Capture the cell that displays the provided text and extract its [x, y] central coordinate. 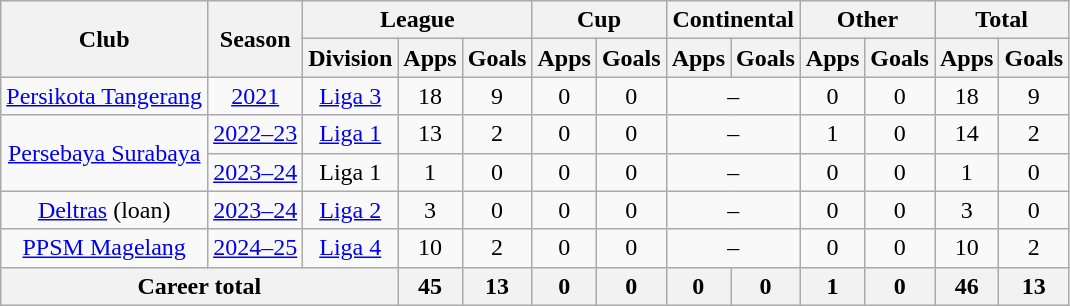
2021 [256, 96]
2022–23 [256, 134]
Persikota Tangerang [104, 96]
Other [867, 20]
45 [430, 286]
League [418, 20]
Career total [200, 286]
Total [1001, 20]
PPSM Magelang [104, 248]
Liga 3 [350, 96]
Persebaya Surabaya [104, 153]
Cup [599, 20]
14 [966, 134]
Liga 2 [350, 210]
Liga 4 [350, 248]
2024–25 [256, 248]
Deltras (loan) [104, 210]
Club [104, 39]
Season [256, 39]
Division [350, 58]
46 [966, 286]
Continental [733, 20]
